Scan for the cell matching the given text and deliver its [X, Y] coordinate at center. 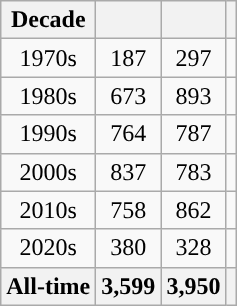
764 [128, 134]
783 [194, 172]
673 [128, 96]
All-time [48, 286]
3,950 [194, 286]
837 [128, 172]
328 [194, 248]
893 [194, 96]
2020s [48, 248]
862 [194, 210]
3,599 [128, 286]
187 [128, 58]
380 [128, 248]
787 [194, 134]
297 [194, 58]
2010s [48, 210]
2000s [48, 172]
Decade [48, 20]
1980s [48, 96]
1990s [48, 134]
1970s [48, 58]
758 [128, 210]
